Identify which cell holds the provided text, then report its [x, y] central coordinate. 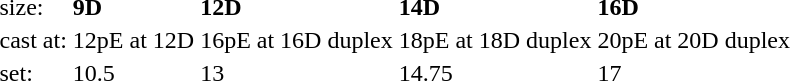
18pE at 18D duplex [495, 40]
12pE at 12D [133, 40]
16pE at 16D duplex [297, 40]
